Search for the cell housing the specified text and yield its (x, y) center coordinate. 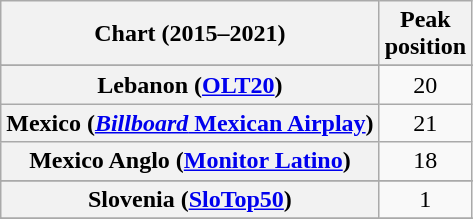
20 (425, 85)
18 (425, 161)
Slovenia (SloTop50) (190, 199)
Mexico (Billboard Mexican Airplay) (190, 123)
Lebanon (OLT20) (190, 85)
1 (425, 199)
Chart (2015–2021) (190, 34)
21 (425, 123)
Peakposition (425, 34)
Mexico Anglo (Monitor Latino) (190, 161)
